Search for the cell housing the specified text and yield its [X, Y] center coordinate. 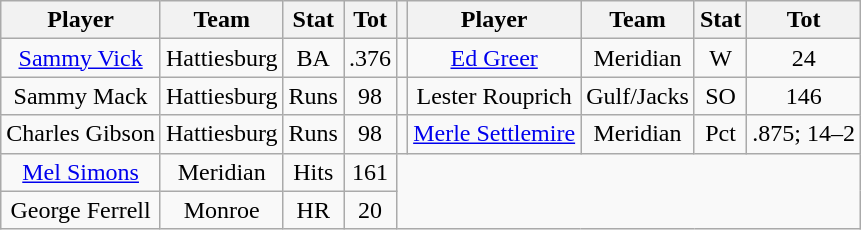
Gulf/Jacks [638, 96]
Charles Gibson [81, 134]
.376 [370, 58]
Sammy Vick [81, 58]
Pct [720, 134]
.875; 14–2 [804, 134]
24 [804, 58]
Hits [313, 172]
George Ferrell [81, 210]
Lester Rouprich [494, 96]
Monroe [222, 210]
Sammy Mack [81, 96]
SO [720, 96]
Merle Settlemire [494, 134]
BA [313, 58]
Mel Simons [81, 172]
Ed Greer [494, 58]
146 [804, 96]
W [720, 58]
161 [370, 172]
20 [370, 210]
HR [313, 210]
